Locate the cell with the specified text and output its [X, Y] center coordinate. 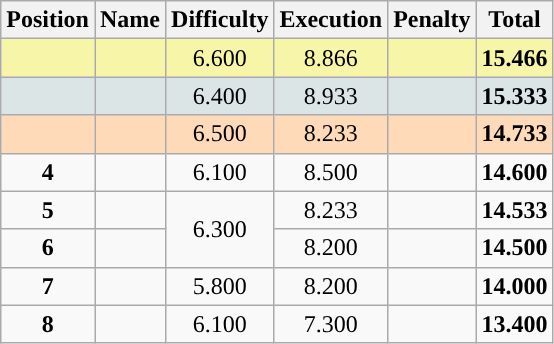
8 [48, 324]
8.866 [331, 58]
8.933 [331, 96]
Position [48, 20]
13.400 [514, 324]
7.300 [331, 324]
14.500 [514, 248]
Difficulty [220, 20]
14.533 [514, 210]
4 [48, 172]
15.333 [514, 96]
5 [48, 210]
Penalty [432, 20]
5.800 [220, 286]
14.600 [514, 172]
6.300 [220, 229]
14.733 [514, 134]
7 [48, 286]
Name [130, 20]
Execution [331, 20]
6.500 [220, 134]
Total [514, 20]
15.466 [514, 58]
6.400 [220, 96]
14.000 [514, 286]
6.600 [220, 58]
6 [48, 248]
8.500 [331, 172]
